Find where the given text appears and provide that cell's center as (x, y) coordinate. 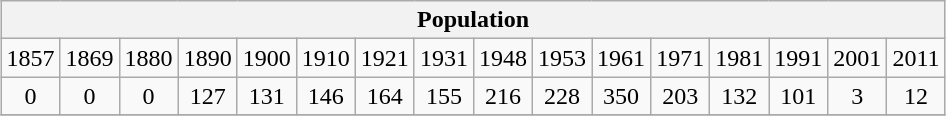
228 (562, 96)
1971 (680, 58)
132 (740, 96)
1880 (148, 58)
3 (858, 96)
131 (266, 96)
1857 (30, 58)
1890 (208, 58)
1900 (266, 58)
2011 (916, 58)
2001 (858, 58)
1991 (798, 58)
146 (326, 96)
12 (916, 96)
127 (208, 96)
1948 (502, 58)
350 (622, 96)
203 (680, 96)
1931 (444, 58)
1961 (622, 58)
155 (444, 96)
164 (384, 96)
Population (473, 20)
1869 (90, 58)
1910 (326, 58)
101 (798, 96)
1981 (740, 58)
1953 (562, 58)
216 (502, 96)
1921 (384, 58)
